Output the [X, Y] coordinate of the center of the cell containing the given text.  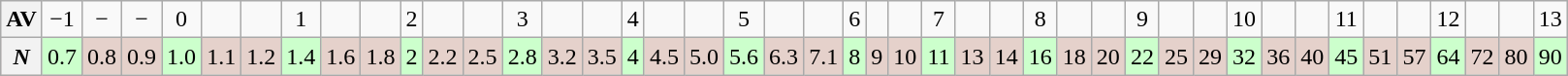
3.5 [601, 57]
57 [1414, 57]
1 [301, 19]
32 [1245, 57]
80 [1517, 57]
64 [1449, 57]
0 [182, 19]
25 [1175, 57]
0.8 [101, 57]
6.3 [784, 57]
45 [1346, 57]
40 [1313, 57]
29 [1210, 57]
7.1 [824, 57]
5.0 [704, 57]
6 [855, 19]
3 [522, 19]
5 [745, 19]
1.8 [380, 57]
−1 [62, 19]
4.5 [663, 57]
12 [1449, 19]
16 [1040, 57]
18 [1074, 57]
2.8 [522, 57]
3.2 [562, 57]
0.7 [62, 57]
90 [1550, 57]
22 [1142, 57]
2.2 [442, 57]
1.4 [301, 57]
1.0 [182, 57]
1.2 [262, 57]
1.6 [341, 57]
7 [939, 19]
51 [1381, 57]
14 [1007, 57]
AV [21, 19]
20 [1107, 57]
1.1 [221, 57]
36 [1278, 57]
5.6 [745, 57]
N [21, 57]
2.5 [483, 57]
72 [1482, 57]
0.9 [142, 57]
